Capture the cell that displays the provided text and extract its [X, Y] central coordinate. 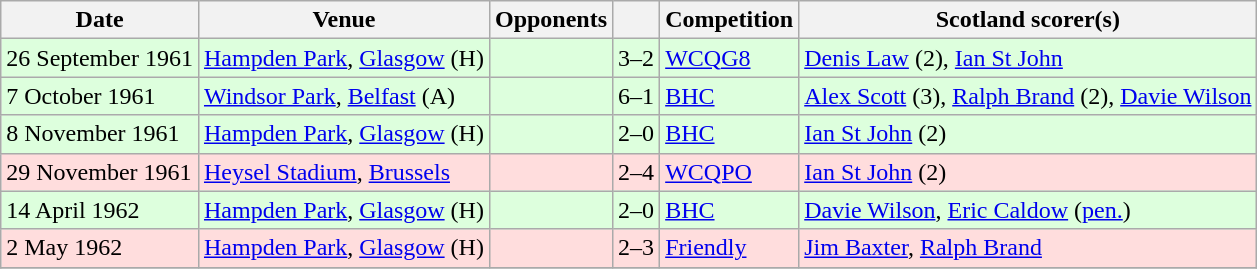
14 April 1962 [100, 210]
7 October 1961 [100, 96]
Friendly [730, 248]
WCQG8 [730, 58]
Jim Baxter, Ralph Brand [1028, 248]
3–2 [636, 58]
WCQPO [730, 172]
Competition [730, 20]
Scotland scorer(s) [1028, 20]
6–1 [636, 96]
Opponents [550, 20]
8 November 1961 [100, 134]
2 May 1962 [100, 248]
2–4 [636, 172]
Davie Wilson, Eric Caldow (pen.) [1028, 210]
Alex Scott (3), Ralph Brand (2), Davie Wilson [1028, 96]
Denis Law (2), Ian St John [1028, 58]
Windsor Park, Belfast (A) [344, 96]
29 November 1961 [100, 172]
Date [100, 20]
26 September 1961 [100, 58]
Heysel Stadium, Brussels [344, 172]
2–3 [636, 248]
Venue [344, 20]
